Provide the (x, y) coordinate of the cell's center where the given text is located.  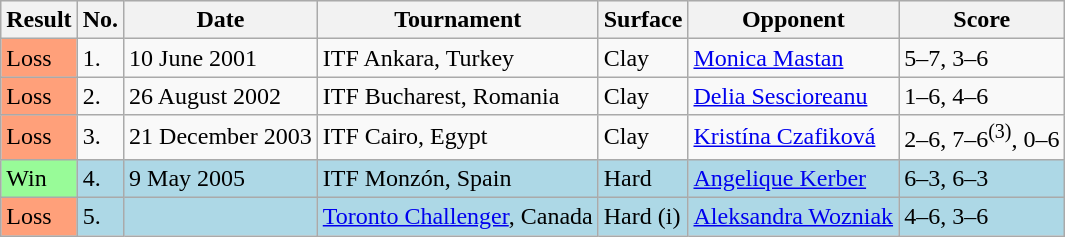
Hard (i) (643, 217)
Result (39, 20)
Tournament (458, 20)
Angelique Kerber (794, 178)
9 May 2005 (221, 178)
Aleksandra Wozniak (794, 217)
ITF Monzón, Spain (458, 178)
No. (100, 20)
5–7, 3–6 (982, 58)
ITF Ankara, Turkey (458, 58)
4–6, 3–6 (982, 217)
Delia Sescioreanu (794, 96)
Monica Mastan (794, 58)
Hard (643, 178)
26 August 2002 (221, 96)
1. (100, 58)
10 June 2001 (221, 58)
2. (100, 96)
3. (100, 138)
2–6, 7–6(3), 0–6 (982, 138)
21 December 2003 (221, 138)
1–6, 4–6 (982, 96)
ITF Bucharest, Romania (458, 96)
Kristína Czafiková (794, 138)
Win (39, 178)
Score (982, 20)
4. (100, 178)
Surface (643, 20)
5. (100, 217)
Opponent (794, 20)
6–3, 6–3 (982, 178)
Toronto Challenger, Canada (458, 217)
ITF Cairo, Egypt (458, 138)
Date (221, 20)
